Provide the [x, y] coordinate of the cell's center where the given text is located.  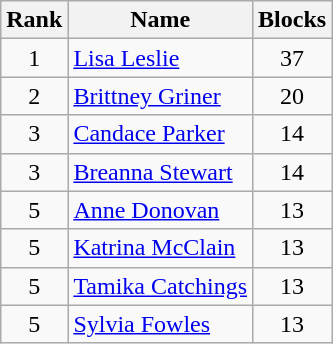
Rank [34, 20]
1 [34, 58]
Name [160, 20]
Candace Parker [160, 134]
Tamika Catchings [160, 286]
Brittney Griner [160, 96]
Blocks [292, 20]
20 [292, 96]
37 [292, 58]
2 [34, 96]
Anne Donovan [160, 210]
Katrina McClain [160, 248]
Breanna Stewart [160, 172]
Sylvia Fowles [160, 324]
Lisa Leslie [160, 58]
